Output the [x, y] coordinate of the center of the cell containing the given text.  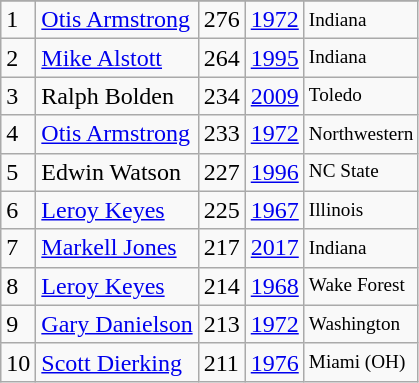
2009 [274, 96]
3 [18, 96]
Northwestern [361, 134]
NC State [361, 172]
1995 [274, 58]
234 [222, 96]
7 [18, 248]
9 [18, 324]
1996 [274, 172]
2017 [274, 248]
227 [222, 172]
Miami (OH) [361, 362]
264 [222, 58]
217 [222, 248]
214 [222, 286]
Washington [361, 324]
233 [222, 134]
1976 [274, 362]
Scott Dierking [117, 362]
10 [18, 362]
Edwin Watson [117, 172]
2 [18, 58]
1968 [274, 286]
213 [222, 324]
Toledo [361, 96]
8 [18, 286]
Gary Danielson [117, 324]
Illinois [361, 210]
1967 [274, 210]
Markell Jones [117, 248]
Ralph Bolden [117, 96]
Wake Forest [361, 286]
4 [18, 134]
225 [222, 210]
6 [18, 210]
Mike Alstott [117, 58]
276 [222, 20]
1 [18, 20]
5 [18, 172]
211 [222, 362]
